Identify which cell holds the provided text, then report its [X, Y] central coordinate. 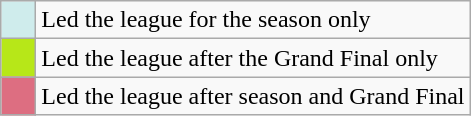
Led the league after season and Grand Final [253, 96]
Led the league for the season only [253, 20]
Led the league after the Grand Final only [253, 58]
